Find where the given text appears and provide that cell's center as [X, Y] coordinate. 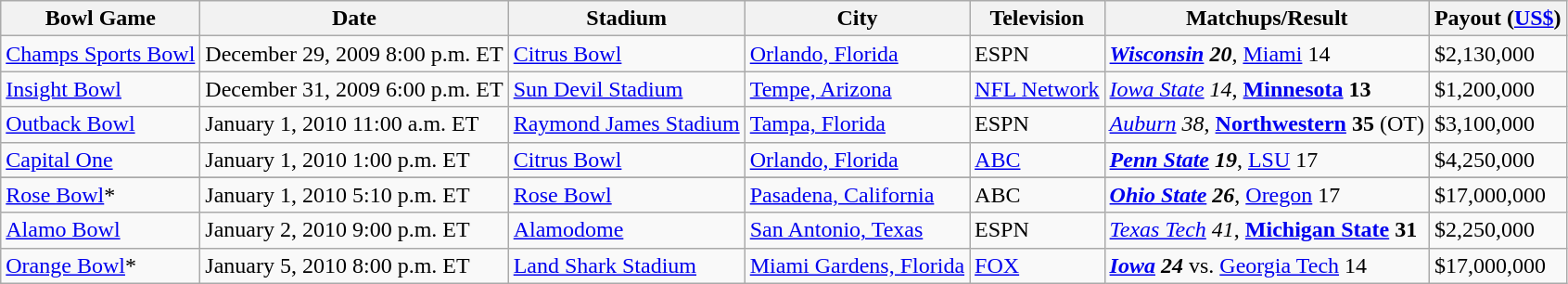
Miami Gardens, Florida [857, 265]
Rose Bowl* [100, 195]
Raymond James Stadium [627, 124]
Capital One [100, 160]
San Antonio, Texas [857, 230]
Ohio State 26, Oregon 17 [1267, 195]
City [857, 19]
Tampa, Florida [857, 124]
Iowa 24 vs. Georgia Tech 14 [1267, 265]
Outback Bowl [100, 124]
Payout (US$) [1498, 19]
Auburn 38, Northwestern 35 (OT) [1267, 124]
Matchups/Result [1267, 19]
January 5, 2010 8:00 p.m. ET [354, 265]
$2,250,000 [1498, 230]
NFL Network [1038, 89]
Sun Devil Stadium [627, 89]
FOX [1038, 265]
Date [354, 19]
Bowl Game [100, 19]
Penn State 19, LSU 17 [1267, 160]
Wisconsin 20, Miami 14 [1267, 54]
Rose Bowl [627, 195]
Tempe, Arizona [857, 89]
December 29, 2009 8:00 p.m. ET [354, 54]
Champs Sports Bowl [100, 54]
$2,130,000 [1498, 54]
Stadium [627, 19]
$4,250,000 [1498, 160]
January 1, 2010 1:00 p.m. ET [354, 160]
Land Shark Stadium [627, 265]
Television [1038, 19]
Iowa State 14, Minnesota 13 [1267, 89]
December 31, 2009 6:00 p.m. ET [354, 89]
January 1, 2010 5:10 p.m. ET [354, 195]
Insight Bowl [100, 89]
Orange Bowl* [100, 265]
Pasadena, California [857, 195]
January 1, 2010 11:00 a.m. ET [354, 124]
Texas Tech 41, Michigan State 31 [1267, 230]
$3,100,000 [1498, 124]
Alamodome [627, 230]
$1,200,000 [1498, 89]
January 2, 2010 9:00 p.m. ET [354, 230]
Alamo Bowl [100, 230]
